Identify which cell holds the provided text, then report its [X, Y] central coordinate. 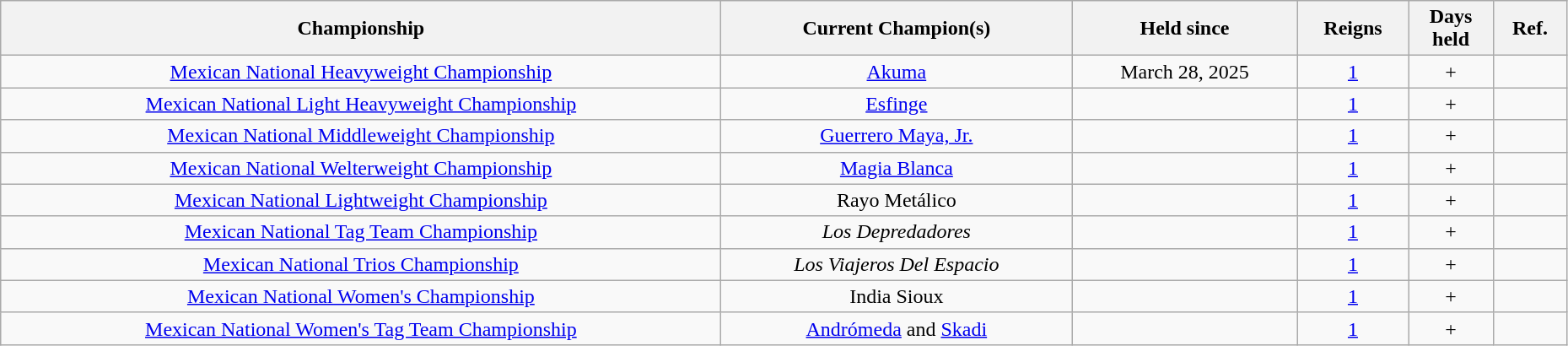
Los Viajeros Del Espacio [897, 264]
Mexican National Light Heavyweight Championship [361, 104]
Mexican National Welterweight Championship [361, 168]
Mexican National Trios Championship [361, 264]
Los Depredadores [897, 232]
Andrómeda and Skadi [897, 328]
Mexican National Tag Team Championship [361, 232]
Championship [361, 29]
Guerrero Maya, Jr. [897, 136]
March 28, 2025 [1185, 72]
Ref. [1530, 29]
Mexican National Lightweight Championship [361, 200]
Mexican National Women's Tag Team Championship [361, 328]
Akuma [897, 72]
Magia Blanca [897, 168]
India Sioux [897, 296]
Rayo Metálico [897, 200]
Current Champion(s) [897, 29]
Mexican National Women's Championship [361, 296]
Reigns [1353, 29]
Daysheld [1451, 29]
Held since [1185, 29]
Mexican National Middleweight Championship [361, 136]
Mexican National Heavyweight Championship [361, 72]
Esfinge [897, 104]
